Return (x, y) of the center of cell containing provided text 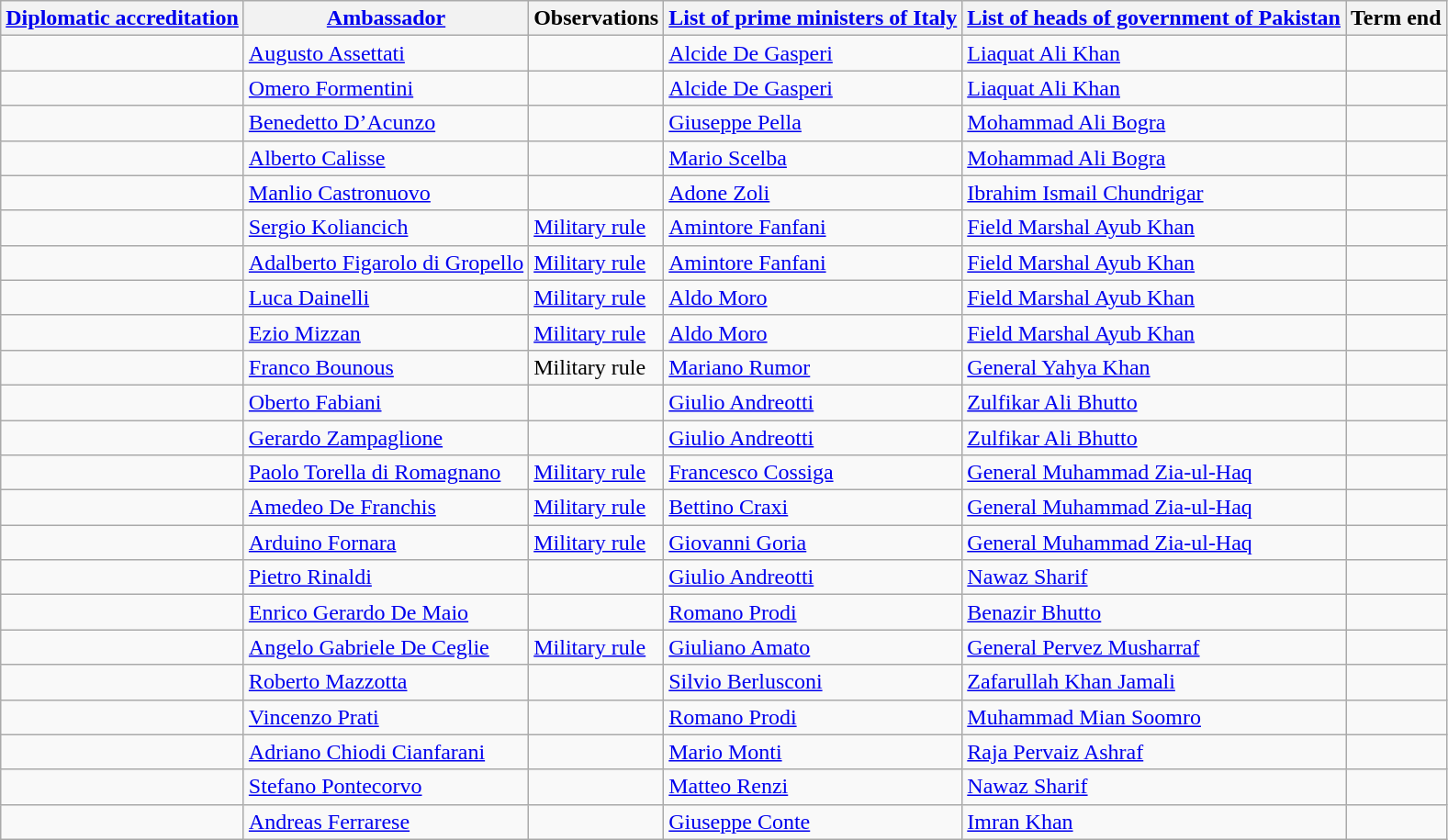
Omero Formentini (386, 88)
Adriano Chiodi Cianfarani (386, 752)
Roberto Mazzotta (386, 682)
Francesco Cossiga (814, 473)
Observations (597, 18)
Giuseppe Pella (814, 123)
Benazir Bhutto (1154, 612)
Franco Bounous (386, 367)
Manlio Castronuovo (386, 193)
General Yahya Khan (1154, 367)
Angelo Gabriele De Ceglie (386, 647)
Giovanni Goria (814, 543)
Vincenzo Prati (386, 717)
Stefano Pontecorvo (386, 787)
Muhammad Mian Soomro (1154, 717)
Mario Scelba (814, 158)
Oberto Fabiani (386, 402)
Bettino Craxi (814, 508)
General Pervez Musharraf (1154, 647)
Diplomatic accreditation (123, 18)
Luca Dainelli (386, 297)
List of heads of government of Pakistan (1154, 18)
Andreas Ferrarese (386, 822)
Amedeo De Franchis (386, 508)
Term end (1397, 18)
Ezio Mizzan (386, 332)
Raja Pervaiz Ashraf (1154, 752)
Imran Khan (1154, 822)
Enrico Gerardo De Maio (386, 612)
Adalberto Figarolo di Gropello (386, 263)
Ibrahim Ismail Chundrigar (1154, 193)
Giuliano Amato (814, 647)
Ambassador (386, 18)
Gerardo Zampaglione (386, 438)
Matteo Renzi (814, 787)
Paolo Torella di Romagnano (386, 473)
Silvio Berlusconi (814, 682)
Zafarullah Khan Jamali (1154, 682)
List of prime ministers of Italy (814, 18)
Augusto Assettati (386, 53)
Adone Zoli (814, 193)
Mario Monti (814, 752)
Mariano Rumor (814, 367)
Arduino Fornara (386, 543)
Sergio Koliancich (386, 228)
Giuseppe Conte (814, 822)
Alberto Calisse (386, 158)
Pietro Rinaldi (386, 577)
Benedetto D’Acunzo (386, 123)
